Search for the cell housing the specified text and yield its (X, Y) center coordinate. 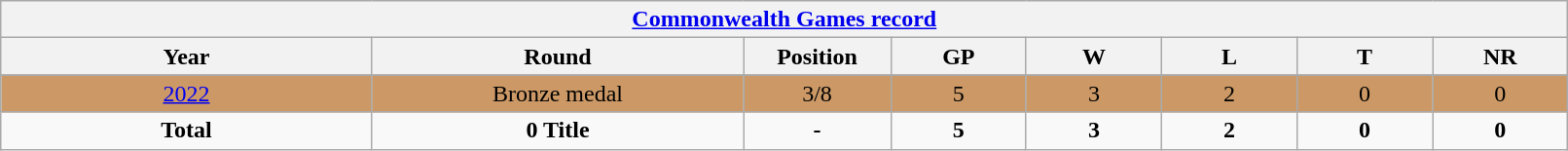
0 Title (558, 131)
GP (958, 57)
NR (1501, 57)
T (1365, 57)
W (1094, 57)
Round (558, 57)
Position (818, 57)
Year (187, 57)
Bronze medal (558, 94)
3/8 (818, 94)
Commonwealth Games record (784, 19)
2022 (187, 94)
- (818, 131)
L (1228, 57)
Total (187, 131)
